Search for the cell housing the specified text and yield its [x, y] center coordinate. 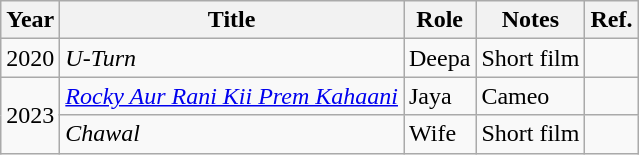
Role [440, 20]
Jaya [440, 96]
Cameo [530, 96]
U-Turn [232, 58]
Year [30, 20]
Title [232, 20]
Deepa [440, 58]
2020 [30, 58]
Wife [440, 134]
Ref. [612, 20]
2023 [30, 115]
Notes [530, 20]
Chawal [232, 134]
Rocky Aur Rani Kii Prem Kahaani [232, 96]
